Return the (x, y) coordinate for the center point of the cell that contains the specified text.  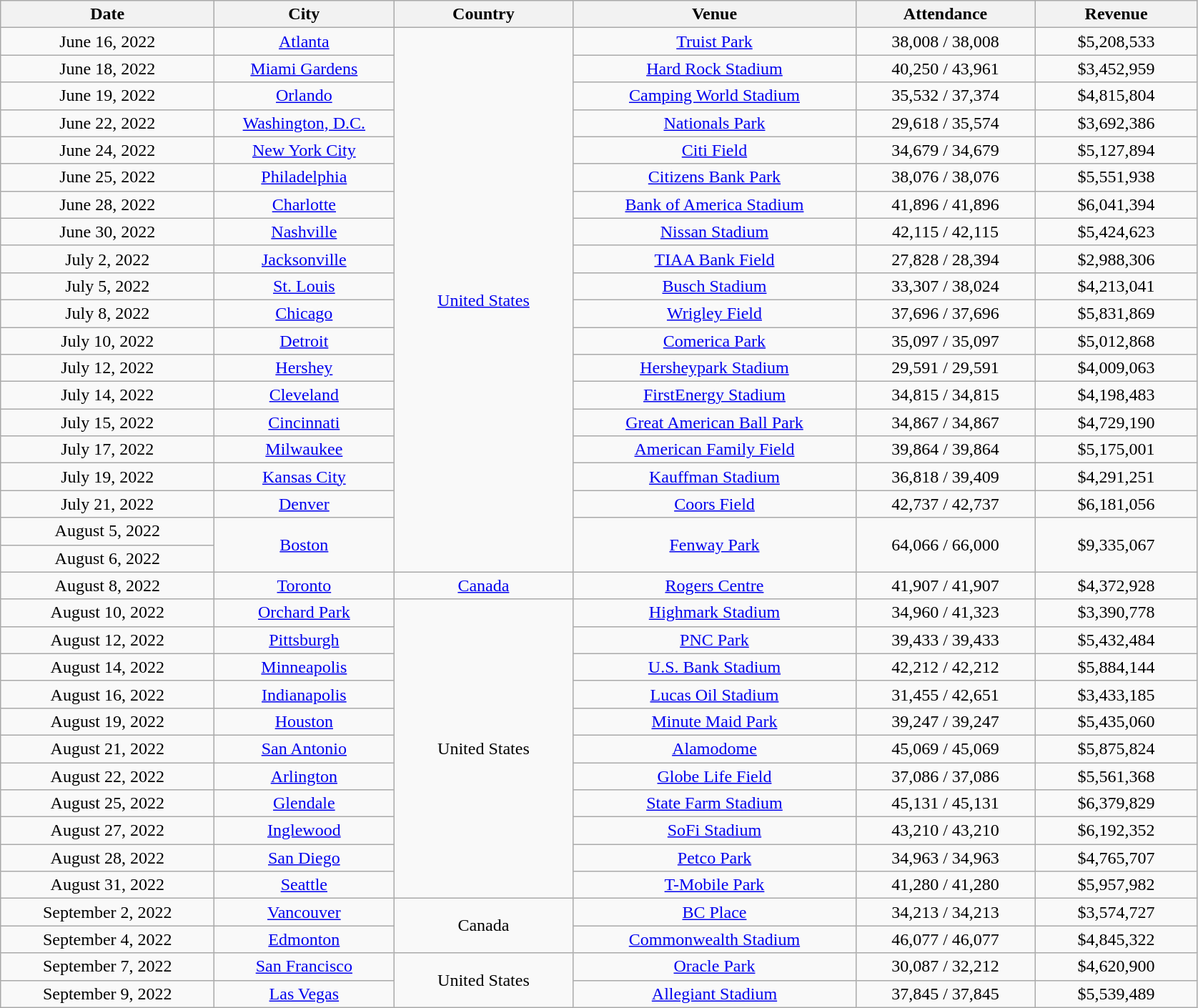
Busch Stadium (715, 286)
San Antonio (305, 748)
35,532 / 37,374 (945, 96)
$5,561,368 (1117, 776)
41,280 / 41,280 (945, 885)
June 24, 2022 (107, 150)
41,896 / 41,896 (945, 204)
Nationals Park (715, 123)
$2,988,306 (1117, 259)
30,087 / 32,212 (945, 967)
$3,452,959 (1117, 69)
Pittsburgh (305, 640)
San Diego (305, 858)
Hersheypark Stadium (715, 368)
Citizens Bank Park (715, 177)
Citi Field (715, 150)
July 5, 2022 (107, 286)
July 2, 2022 (107, 259)
Fenway Park (715, 545)
July 8, 2022 (107, 313)
38,076 / 38,076 (945, 177)
45,131 / 45,131 (945, 804)
Toronto (305, 585)
August 8, 2022 (107, 585)
Boston (305, 545)
$4,765,707 (1117, 858)
34,867 / 34,867 (945, 423)
August 21, 2022 (107, 748)
Jacksonville (305, 259)
August 25, 2022 (107, 804)
August 31, 2022 (107, 885)
37,696 / 37,696 (945, 313)
40,250 / 43,961 (945, 69)
$9,335,067 (1117, 545)
Atlanta (305, 41)
Venue (715, 14)
$5,831,869 (1117, 313)
September 4, 2022 (107, 939)
Denver (305, 504)
Rogers Centre (715, 585)
Great American Ball Park (715, 423)
August 27, 2022 (107, 831)
37,086 / 37,086 (945, 776)
39,433 / 39,433 (945, 640)
Orlando (305, 96)
$3,390,778 (1117, 613)
BC Place (715, 912)
SoFi Stadium (715, 831)
August 16, 2022 (107, 694)
43,210 / 43,210 (945, 831)
39,247 / 39,247 (945, 721)
July 21, 2022 (107, 504)
$5,175,001 (1117, 450)
Alamodome (715, 748)
Charlotte (305, 204)
45,069 / 45,069 (945, 748)
PNC Park (715, 640)
Commonwealth Stadium (715, 939)
Lucas Oil Stadium (715, 694)
Edmonton (305, 939)
July 19, 2022 (107, 477)
$5,424,623 (1117, 232)
$4,815,804 (1117, 96)
$4,620,900 (1117, 967)
$6,181,056 (1117, 504)
August 19, 2022 (107, 721)
July 12, 2022 (107, 368)
Bank of America Stadium (715, 204)
Coors Field (715, 504)
Kansas City (305, 477)
$5,127,894 (1117, 150)
T-Mobile Park (715, 885)
Globe Life Field (715, 776)
TIAA Bank Field (715, 259)
Allegiant Stadium (715, 994)
$3,692,386 (1117, 123)
June 16, 2022 (107, 41)
Seattle (305, 885)
37,845 / 37,845 (945, 994)
Vancouver (305, 912)
39,864 / 39,864 (945, 450)
Cleveland (305, 395)
Truist Park (715, 41)
34,960 / 41,323 (945, 613)
June 19, 2022 (107, 96)
Revenue (1117, 14)
$5,435,060 (1117, 721)
Detroit (305, 341)
Country (483, 14)
Orchard Park (305, 613)
Inglewood (305, 831)
27,828 / 28,394 (945, 259)
Kauffman Stadium (715, 477)
August 22, 2022 (107, 776)
Wrigley Field (715, 313)
$4,372,928 (1117, 585)
$5,012,868 (1117, 341)
Minneapolis (305, 667)
August 14, 2022 (107, 667)
Oracle Park (715, 967)
42,115 / 42,115 (945, 232)
U.S. Bank Stadium (715, 667)
$3,574,727 (1117, 912)
July 15, 2022 (107, 423)
June 28, 2022 (107, 204)
Miami Gardens (305, 69)
42,212 / 42,212 (945, 667)
August 28, 2022 (107, 858)
Highmark Stadium (715, 613)
Glendale (305, 804)
34,963 / 34,963 (945, 858)
June 22, 2022 (107, 123)
July 17, 2022 (107, 450)
$3,433,185 (1117, 694)
64,066 / 66,000 (945, 545)
September 9, 2022 (107, 994)
August 6, 2022 (107, 558)
Minute Maid Park (715, 721)
June 25, 2022 (107, 177)
Las Vegas (305, 994)
$6,041,394 (1117, 204)
Attendance (945, 14)
$4,291,251 (1117, 477)
$4,009,063 (1117, 368)
36,818 / 39,409 (945, 477)
Petco Park (715, 858)
American Family Field (715, 450)
$5,875,824 (1117, 748)
State Farm Stadium (715, 804)
$5,551,938 (1117, 177)
35,097 / 35,097 (945, 341)
New York City (305, 150)
38,008 / 38,008 (945, 41)
September 2, 2022 (107, 912)
$5,957,982 (1117, 885)
$4,213,041 (1117, 286)
34,815 / 34,815 (945, 395)
Hershey (305, 368)
Philadelphia (305, 177)
$5,884,144 (1117, 667)
$6,192,352 (1117, 831)
City (305, 14)
Washington, D.C. (305, 123)
Arlington (305, 776)
Cincinnati (305, 423)
July 14, 2022 (107, 395)
$4,845,322 (1117, 939)
FirstEnergy Stadium (715, 395)
Comerica Park (715, 341)
Indianapolis (305, 694)
San Francisco (305, 967)
July 10, 2022 (107, 341)
31,455 / 42,651 (945, 694)
Houston (305, 721)
Nashville (305, 232)
September 7, 2022 (107, 967)
41,907 / 41,907 (945, 585)
June 18, 2022 (107, 69)
Milwaukee (305, 450)
August 5, 2022 (107, 531)
$5,539,489 (1117, 994)
St. Louis (305, 286)
29,618 / 35,574 (945, 123)
August 12, 2022 (107, 640)
42,737 / 42,737 (945, 504)
$6,379,829 (1117, 804)
29,591 / 29,591 (945, 368)
$5,208,533 (1117, 41)
Camping World Stadium (715, 96)
August 10, 2022 (107, 613)
Nissan Stadium (715, 232)
34,213 / 34,213 (945, 912)
34,679 / 34,679 (945, 150)
$4,198,483 (1117, 395)
46,077 / 46,077 (945, 939)
$5,432,484 (1117, 640)
Hard Rock Stadium (715, 69)
June 30, 2022 (107, 232)
Chicago (305, 313)
33,307 / 38,024 (945, 286)
Date (107, 14)
$4,729,190 (1117, 423)
